Provide the (X, Y) coordinate of the cell's center where the given text is located.  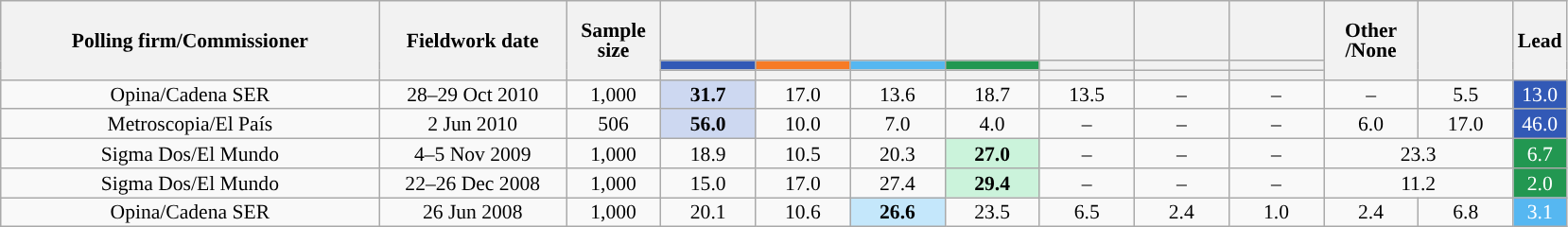
Polling firm/Commissioner (190, 40)
10.6 (803, 212)
22–26 Dec 2008 (473, 183)
29.4 (992, 183)
10.0 (803, 125)
31.7 (708, 95)
13.6 (897, 95)
28–29 Oct 2010 (473, 95)
23.3 (1419, 153)
56.0 (708, 125)
Metroscopia/El País (190, 125)
1.0 (1276, 212)
26.6 (897, 212)
2 Jun 2010 (473, 125)
18.9 (708, 153)
4–5 Nov 2009 (473, 153)
15.0 (708, 183)
18.7 (992, 95)
20.3 (897, 153)
2.0 (1540, 183)
10.5 (803, 153)
27.4 (897, 183)
46.0 (1540, 125)
3.1 (1540, 212)
5.5 (1466, 95)
27.0 (992, 153)
6.0 (1371, 125)
506 (613, 125)
Sample size (613, 40)
Lead (1540, 40)
6.5 (1087, 212)
6.8 (1466, 212)
6.7 (1540, 153)
4.0 (992, 125)
20.1 (708, 212)
13.0 (1540, 95)
Other/None (1371, 40)
11.2 (1419, 183)
13.5 (1087, 95)
7.0 (897, 125)
26 Jun 2008 (473, 212)
Fieldwork date (473, 40)
23.5 (992, 212)
